Search for the cell housing the specified text and yield its [x, y] center coordinate. 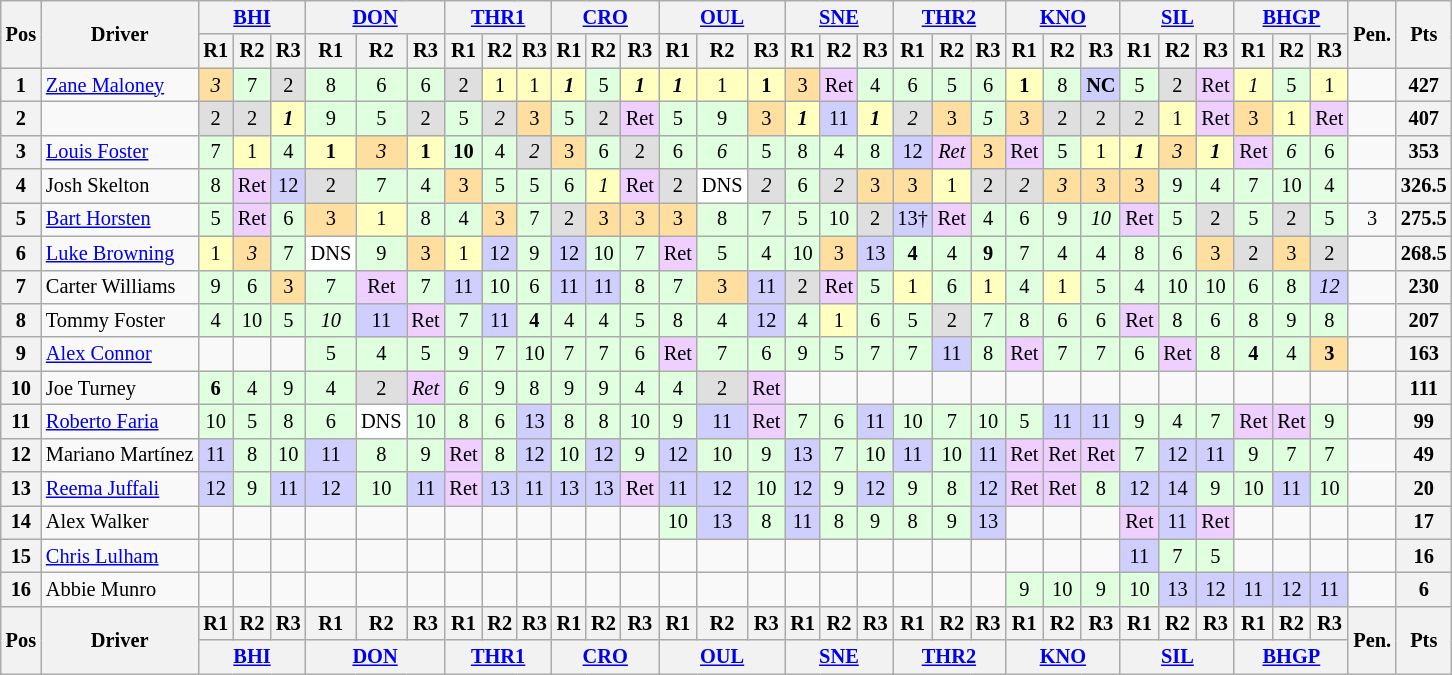
268.5 [1424, 253]
20 [1424, 489]
13† [912, 219]
49 [1424, 455]
Mariano Martínez [120, 455]
Bart Horsten [120, 219]
407 [1424, 118]
15 [21, 556]
Alex Connor [120, 354]
99 [1424, 421]
NC [1100, 85]
230 [1424, 287]
163 [1424, 354]
17 [1424, 522]
Carter Williams [120, 287]
111 [1424, 388]
326.5 [1424, 186]
207 [1424, 320]
Alex Walker [120, 522]
Joe Turney [120, 388]
Tommy Foster [120, 320]
Josh Skelton [120, 186]
Reema Juffali [120, 489]
427 [1424, 85]
Zane Maloney [120, 85]
275.5 [1424, 219]
Abbie Munro [120, 589]
Louis Foster [120, 152]
Roberto Faria [120, 421]
Chris Lulham [120, 556]
353 [1424, 152]
Luke Browning [120, 253]
